Identify which cell holds the provided text, then report its (x, y) central coordinate. 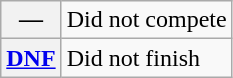
— (31, 20)
Did not compete (146, 20)
Did not finish (146, 58)
DNF (31, 58)
